Provide the (X, Y) coordinate of the cell's center where the given text is located.  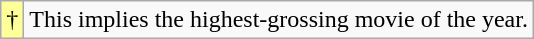
† (12, 20)
This implies the highest-grossing movie of the year. (279, 20)
